Return the [x, y] coordinate for the center point of the cell that contains the specified text.  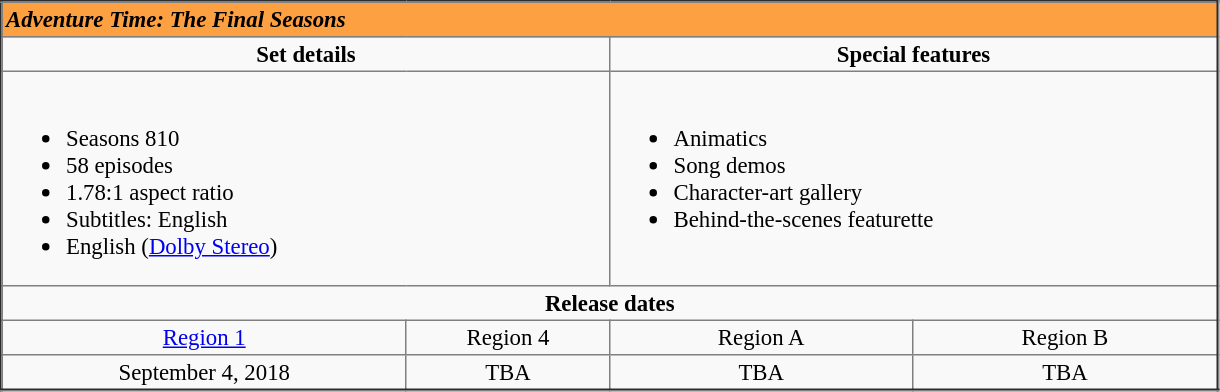
Special features [914, 54]
Region 1 [204, 338]
Adventure Time: The Final Seasons [610, 20]
September 4, 2018 [204, 372]
AnimaticsSong demosCharacter-art galleryBehind-the-scenes featurette [914, 178]
Region 4 [508, 338]
Set details [306, 54]
Release dates [610, 303]
Region A [762, 338]
Seasons 81058 episodes1.78:1 aspect ratioSubtitles: EnglishEnglish (Dolby Stereo) [306, 178]
Region B [1066, 338]
